Search for the cell housing the specified text and yield its [X, Y] center coordinate. 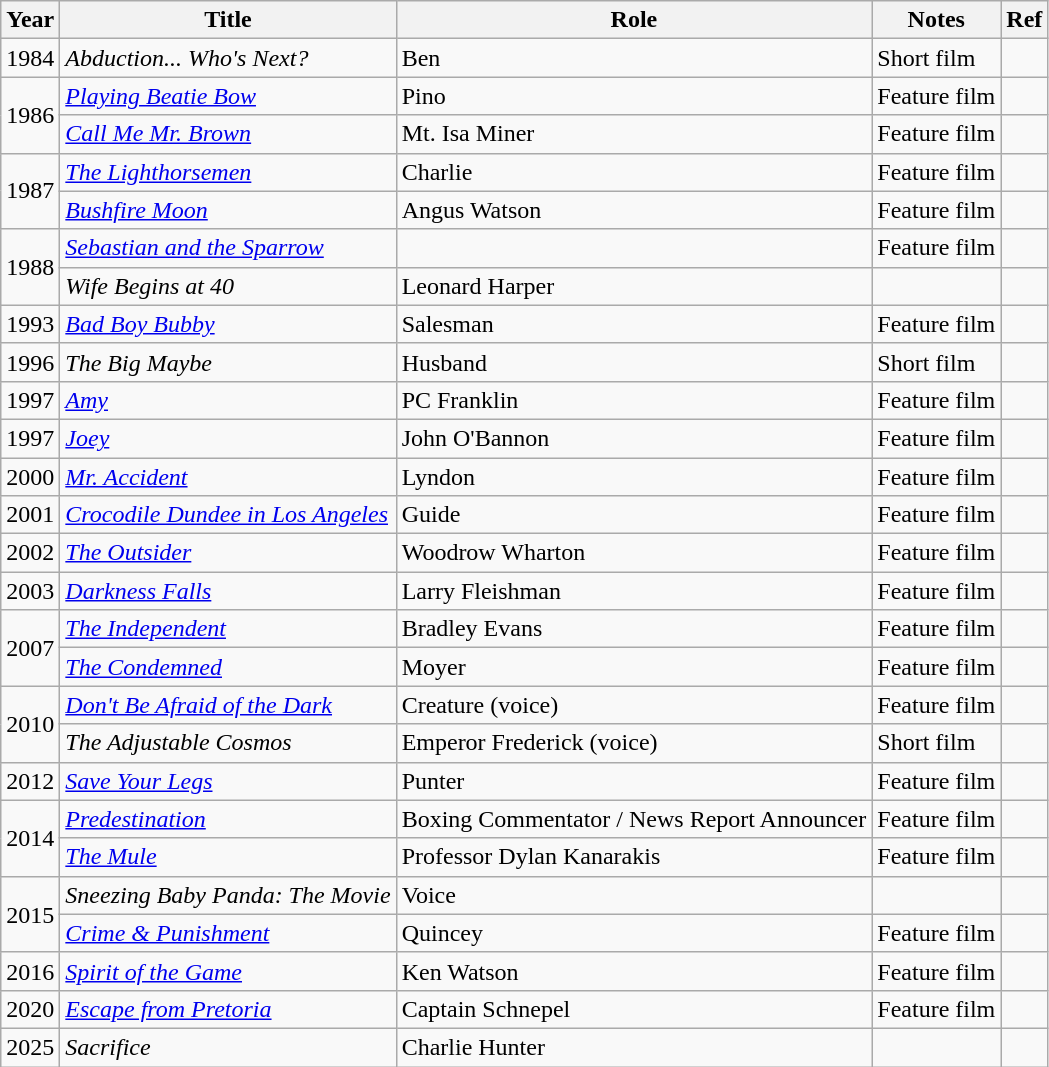
Spirit of the Game [228, 971]
Darkness Falls [228, 591]
Wife Begins at 40 [228, 286]
Joey [228, 438]
The Condemned [228, 667]
The Mule [228, 857]
2003 [30, 591]
Salesman [634, 324]
1987 [30, 191]
Creature (voice) [634, 705]
Call Me Mr. Brown [228, 134]
PC Franklin [634, 400]
1988 [30, 267]
Charlie Hunter [634, 1047]
1996 [30, 362]
Mr. Accident [228, 477]
2000 [30, 477]
Professor Dylan Kanarakis [634, 857]
1993 [30, 324]
Voice [634, 895]
Guide [634, 515]
Quincey [634, 933]
2001 [30, 515]
The Outsider [228, 553]
Husband [634, 362]
Playing Beatie Bow [228, 96]
Crime & Punishment [228, 933]
2016 [30, 971]
The Lighthorsemen [228, 172]
Captain Schnepel [634, 1009]
Moyer [634, 667]
Sneezing Baby Panda: The Movie [228, 895]
1984 [30, 58]
Abduction... Who's Next? [228, 58]
Ben [634, 58]
Title [228, 20]
Role [634, 20]
Predestination [228, 819]
Angus Watson [634, 210]
Charlie [634, 172]
Larry Fleishman [634, 591]
Ken Watson [634, 971]
1986 [30, 115]
Punter [634, 781]
Year [30, 20]
2015 [30, 914]
Save Your Legs [228, 781]
Emperor Frederick (voice) [634, 743]
Escape from Pretoria [228, 1009]
The Big Maybe [228, 362]
Crocodile Dundee in Los Angeles [228, 515]
Sebastian and the Sparrow [228, 248]
Ref [1024, 20]
Amy [228, 400]
2007 [30, 648]
Lyndon [634, 477]
Bradley Evans [634, 629]
The Independent [228, 629]
John O'Bannon [634, 438]
2002 [30, 553]
Woodrow Wharton [634, 553]
Mt. Isa Miner [634, 134]
Sacrifice [228, 1047]
The Adjustable Cosmos [228, 743]
Bushfire Moon [228, 210]
2020 [30, 1009]
Leonard Harper [634, 286]
Bad Boy Bubby [228, 324]
Pino [634, 96]
Boxing Commentator / News Report Announcer [634, 819]
2025 [30, 1047]
Notes [936, 20]
2012 [30, 781]
2014 [30, 838]
2010 [30, 724]
Don't Be Afraid of the Dark [228, 705]
